Search for the cell housing the specified text and yield its [X, Y] center coordinate. 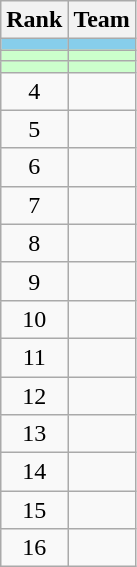
12 [34, 395]
Rank [34, 20]
15 [34, 510]
6 [34, 167]
16 [34, 548]
8 [34, 243]
13 [34, 434]
11 [34, 357]
10 [34, 319]
4 [34, 91]
14 [34, 472]
7 [34, 205]
9 [34, 281]
5 [34, 129]
Team [102, 20]
